Return the (X, Y) coordinate for the center point of the cell that contains the specified text.  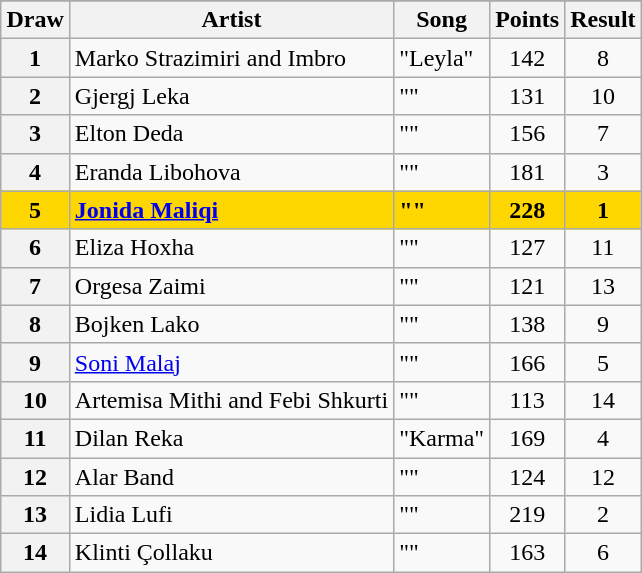
127 (528, 248)
219 (528, 515)
Points (528, 20)
228 (528, 210)
Song (442, 20)
Orgesa Zaimi (231, 286)
Gjergj Leka (231, 96)
Eliza Hoxha (231, 248)
Result (603, 20)
Artemisa Mithi and Febi Shkurti (231, 400)
163 (528, 553)
113 (528, 400)
142 (528, 58)
138 (528, 324)
Bojken Lako (231, 324)
156 (528, 134)
Dilan Reka (231, 438)
131 (528, 96)
166 (528, 362)
121 (528, 286)
Draw (35, 20)
Lidia Lufi (231, 515)
181 (528, 172)
Alar Band (231, 477)
Marko Strazimiri and Imbro (231, 58)
Soni Malaj (231, 362)
Eranda Libohova (231, 172)
"Karma" (442, 438)
Jonida Maliqi (231, 210)
Artist (231, 20)
"Leyla" (442, 58)
Elton Deda (231, 134)
169 (528, 438)
124 (528, 477)
Klinti Çollaku (231, 553)
